Detect which cell encompasses the target text, then output its (x, y) center coordinate. 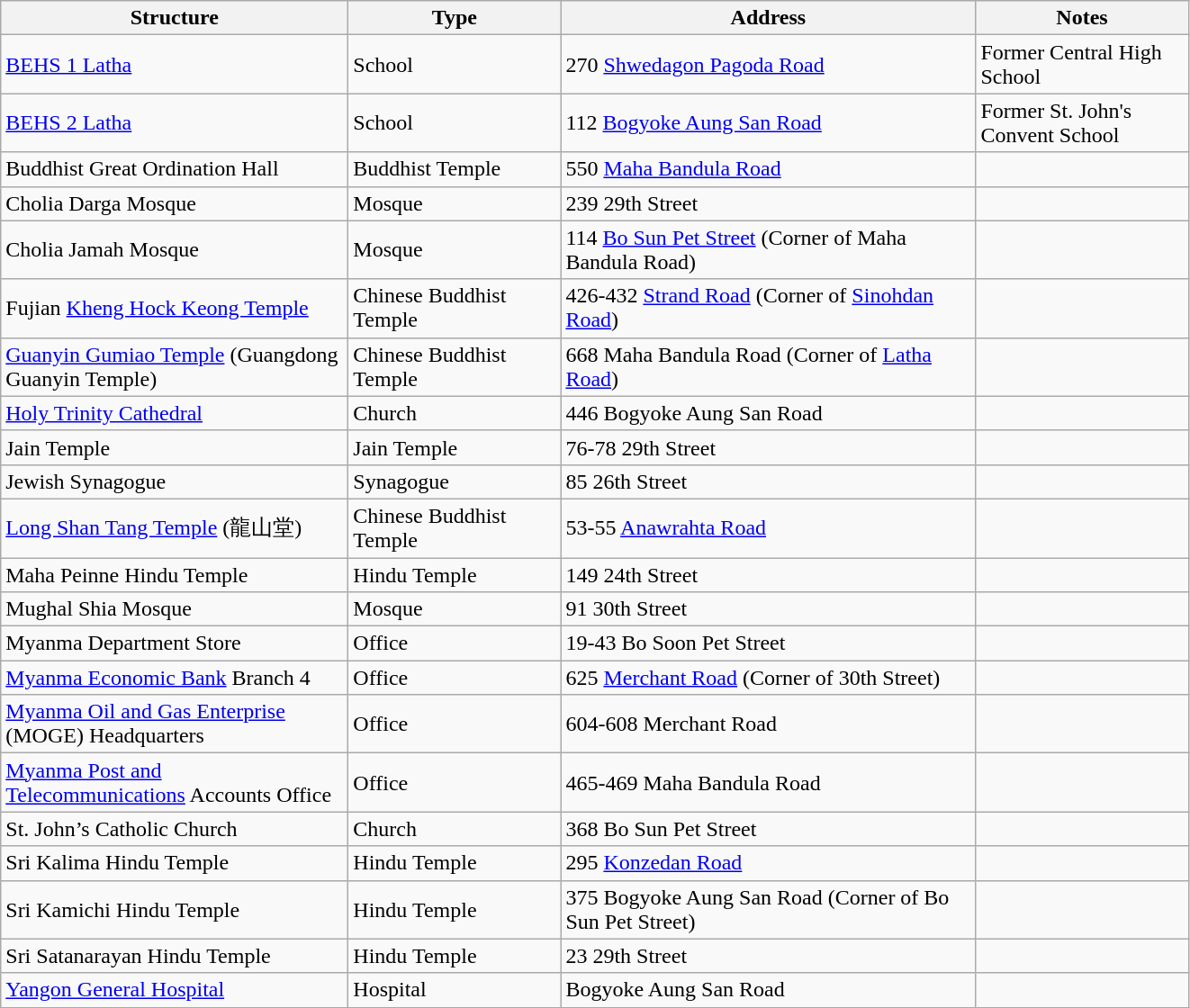
Address (769, 18)
23 29th Street (769, 956)
Myanma Economic Bank Branch 4 (175, 678)
295 Konzedan Road (769, 863)
375 Bogyoke Aung San Road (Corner of Bo Sun Pet Street) (769, 909)
85 26th Street (769, 481)
465-469 Maha Bandula Road (769, 783)
604-608 Merchant Road (769, 724)
112 Bogyoke Aung San Road (769, 122)
149 24th Street (769, 575)
Former Central High School (1082, 65)
Maha Peinne Hindu Temple (175, 575)
Buddhist Temple (455, 169)
St. John’s Catholic Church (175, 829)
Hospital (455, 990)
Notes (1082, 18)
368 Bo Sun Pet Street (769, 829)
Bogyoke Aung San Road (769, 990)
Sri Kamichi Hindu Temple (175, 909)
446 Bogyoke Aung San Road (769, 413)
Mughal Shia Mosque (175, 609)
BEHS 1 Latha (175, 65)
Cholia Darga Mosque (175, 203)
91 30th Street (769, 609)
Buddhist Great Ordination Hall (175, 169)
76-78 29th Street (769, 447)
668 Maha Bandula Road (Corner of Latha Road) (769, 367)
Sri Satanarayan Hindu Temple (175, 956)
Long Shan Tang Temple (龍山堂) (175, 527)
BEHS 2 Latha (175, 122)
Myanma Oil and Gas Enterprise (MOGE) Headquarters (175, 724)
270 Shwedagon Pagoda Road (769, 65)
Holy Trinity Cathedral (175, 413)
Structure (175, 18)
Fujian Kheng Hock Keong Temple (175, 308)
Jewish Synagogue (175, 481)
550 Maha Bandula Road (769, 169)
239 29th Street (769, 203)
Myanma Department Store (175, 643)
Guanyin Gumiao Temple (Guangdong Guanyin Temple) (175, 367)
Cholia Jamah Mosque (175, 250)
53-55 Anawrahta Road (769, 527)
114 Bo Sun Pet Street (Corner of Maha Bandula Road) (769, 250)
Myanma Post and Telecommunications Accounts Office (175, 783)
Type (455, 18)
Synagogue (455, 481)
Yangon General Hospital (175, 990)
625 Merchant Road (Corner of 30th Street) (769, 678)
Former St. John's Convent School (1082, 122)
Sri Kalima Hindu Temple (175, 863)
426-432 Strand Road (Corner of Sinohdan Road) (769, 308)
19-43 Bo Soon Pet Street (769, 643)
